Return the (X, Y) coordinate for the center point of the cell that contains the specified text.  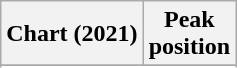
Chart (2021) (72, 34)
Peakposition (189, 34)
